Return [X, Y] of the center of cell containing provided text 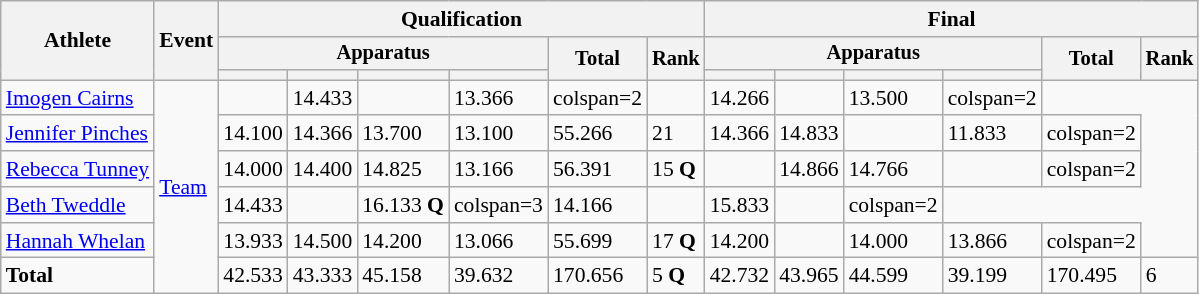
55.699 [598, 241]
14.400 [322, 169]
39.199 [992, 276]
43.965 [808, 276]
Beth Tweddle [78, 205]
170.495 [1092, 276]
21 [676, 134]
43.333 [322, 276]
42.533 [252, 276]
14.166 [598, 205]
colspan=3 [498, 205]
14.766 [894, 169]
13.700 [403, 134]
17 Q [676, 241]
11.833 [992, 134]
Final [952, 19]
6 [1170, 276]
15 Q [676, 169]
5 Q [676, 276]
13.866 [992, 241]
Jennifer Pinches [78, 134]
14.100 [252, 134]
13.500 [894, 98]
39.632 [498, 276]
14.500 [322, 241]
Athlete [78, 40]
14.266 [740, 98]
Rebecca Tunney [78, 169]
13.066 [498, 241]
14.866 [808, 169]
13.933 [252, 241]
170.656 [598, 276]
13.166 [498, 169]
14.825 [403, 169]
44.599 [894, 276]
Team [186, 187]
Imogen Cairns [78, 98]
Hannah Whelan [78, 241]
Qualification [461, 19]
13.366 [498, 98]
15.833 [740, 205]
14.833 [808, 134]
16.133 Q [403, 205]
45.158 [403, 276]
13.100 [498, 134]
56.391 [598, 169]
42.732 [740, 276]
Event [186, 40]
55.266 [598, 134]
